Scan for the cell matching the given text and deliver its [x, y] coordinate at center. 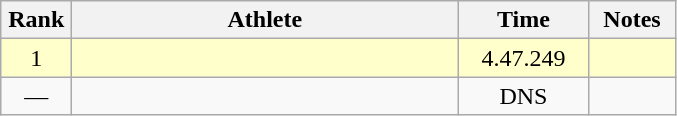
Athlete [265, 20]
Notes [632, 20]
— [36, 96]
Rank [36, 20]
Time [524, 20]
1 [36, 58]
4.47.249 [524, 58]
DNS [524, 96]
